Determine the [X, Y] coordinate at the center of the cell enclosing the given text.  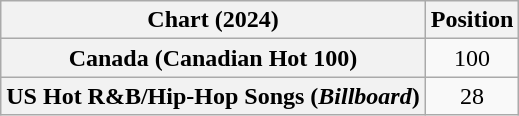
US Hot R&B/Hip-Hop Songs (Billboard) [213, 96]
Canada (Canadian Hot 100) [213, 58]
100 [472, 58]
Chart (2024) [213, 20]
28 [472, 96]
Position [472, 20]
